Scan for the cell matching the given text and deliver its (X, Y) coordinate at center. 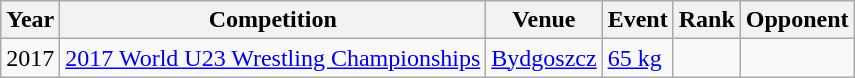
Event (638, 20)
Year (30, 20)
2017 (30, 58)
Bydgoszcz (544, 58)
Opponent (797, 20)
Competition (273, 20)
Rank (706, 20)
65 kg (638, 58)
2017 World U23 Wrestling Championships (273, 58)
Venue (544, 20)
